For the text-containing cell, return its midpoint in (x, y) coordinate format. 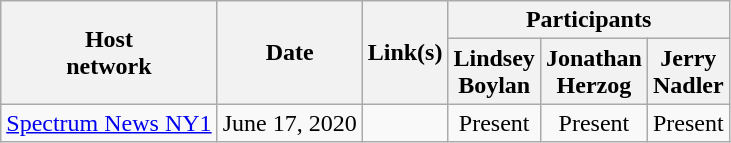
Spectrum News NY1 (109, 123)
Link(s) (405, 52)
JonathanHerzog (594, 72)
JerryNadler (688, 72)
Participants (588, 20)
June 17, 2020 (290, 123)
LindseyBoylan (494, 72)
Hostnetwork (109, 52)
Date (290, 52)
